Return [X, Y] of the center of cell containing provided text 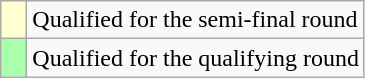
Qualified for the qualifying round [196, 58]
Qualified for the semi-final round [196, 20]
